Pinpoint the cell where the given text exists, returning its [X, Y] midpoint coordinate. 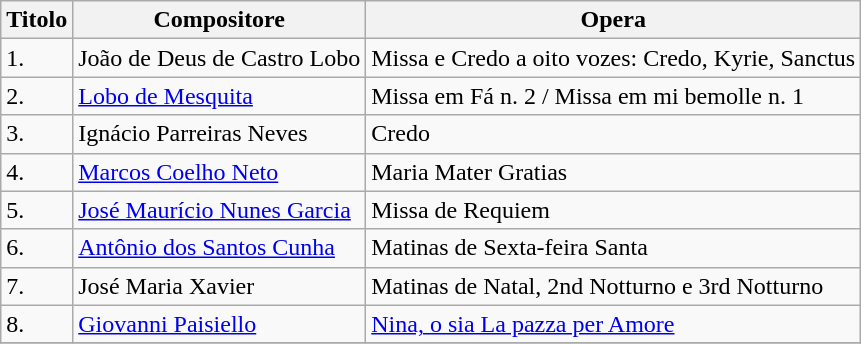
6. [37, 248]
Nina, o sia La pazza per Amore [614, 324]
5. [37, 210]
Antônio dos Santos Cunha [220, 248]
Maria Mater Gratias [614, 172]
Titolo [37, 20]
Missa e Credo a oito vozes: Credo, Kyrie, Sanctus [614, 58]
Credo [614, 134]
Marcos Coelho Neto [220, 172]
2. [37, 96]
3. [37, 134]
4. [37, 172]
Ignácio Parreiras Neves [220, 134]
José Maurício Nunes Garcia [220, 210]
José Maria Xavier [220, 286]
Matinas de Sexta-feira Santa [614, 248]
Compositore [220, 20]
Giovanni Paisiello [220, 324]
João de Deus de Castro Lobo [220, 58]
7. [37, 286]
Missa em Fá n. 2 / Missa em mi bemolle n. 1 [614, 96]
Lobo de Mesquita [220, 96]
Missa de Requiem [614, 210]
8. [37, 324]
Matinas de Natal, 2nd Notturno e 3rd Notturno [614, 286]
Opera [614, 20]
1. [37, 58]
